Scan for the cell matching the given text and deliver its (x, y) coordinate at center. 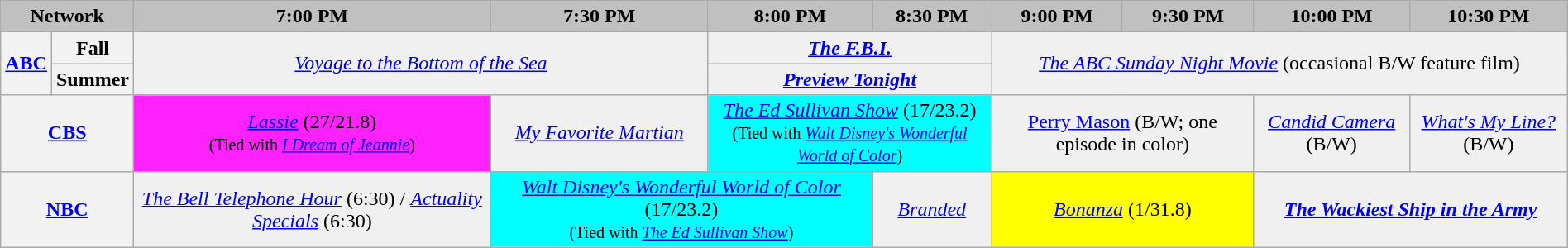
The F.B.I. (850, 48)
9:00 PM (1057, 17)
Branded (932, 209)
ABC (26, 64)
Network (68, 17)
The Bell Telephone Hour (6:30) / Actuality Specials (6:30) (313, 209)
8:30 PM (932, 17)
Walt Disney's Wonderful World of Color (17/23.2)(Tied with The Ed Sullivan Show) (681, 209)
The Ed Sullivan Show (17/23.2)(Tied with Walt Disney's Wonderful World of Color) (850, 133)
Summer (93, 79)
Bonanza (1/31.8) (1123, 209)
Fall (93, 48)
10:30 PM (1489, 17)
Candid Camera (B/W) (1331, 133)
My Favorite Martian (599, 133)
CBS (68, 133)
Perry Mason (B/W; one episode in color) (1123, 133)
What's My Line? (B/W) (1489, 133)
The ABC Sunday Night Movie (occasional B/W feature film) (1279, 64)
7:00 PM (313, 17)
The Wackiest Ship in the Army (1411, 209)
10:00 PM (1331, 17)
Preview Tonight (850, 79)
9:30 PM (1188, 17)
NBC (68, 209)
8:00 PM (790, 17)
Lassie (27/21.8)(Tied with I Dream of Jeannie) (313, 133)
7:30 PM (599, 17)
Voyage to the Bottom of the Sea (422, 64)
